Find where the given text appears and provide that cell's center as (X, Y) coordinate. 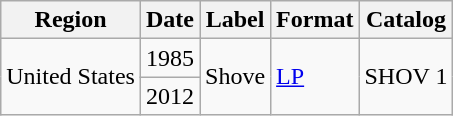
Format (315, 20)
Catalog (406, 20)
Label (236, 20)
SHOV 1 (406, 77)
Region (71, 20)
Shove (236, 77)
Date (170, 20)
LP (315, 77)
United States (71, 77)
2012 (170, 96)
1985 (170, 58)
